Scan for the cell matching the given text and deliver its [x, y] coordinate at center. 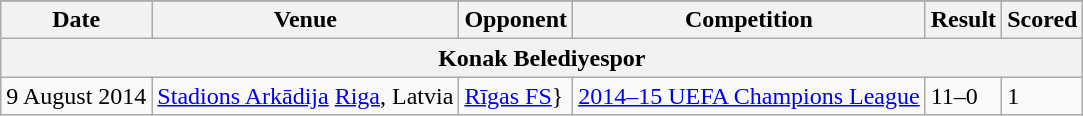
Konak Belediyespor [542, 58]
11–0 [963, 96]
9 August 2014 [76, 96]
2014–15 UEFA Champions League [750, 96]
1 [1042, 96]
Stadions Arkādija Riga, Latvia [306, 96]
Rīgas FS} [516, 96]
Scored [1042, 20]
Venue [306, 20]
Competition [750, 20]
Opponent [516, 20]
Result [963, 20]
Date [76, 20]
